Find where the given text appears and provide that cell's center as (x, y) coordinate. 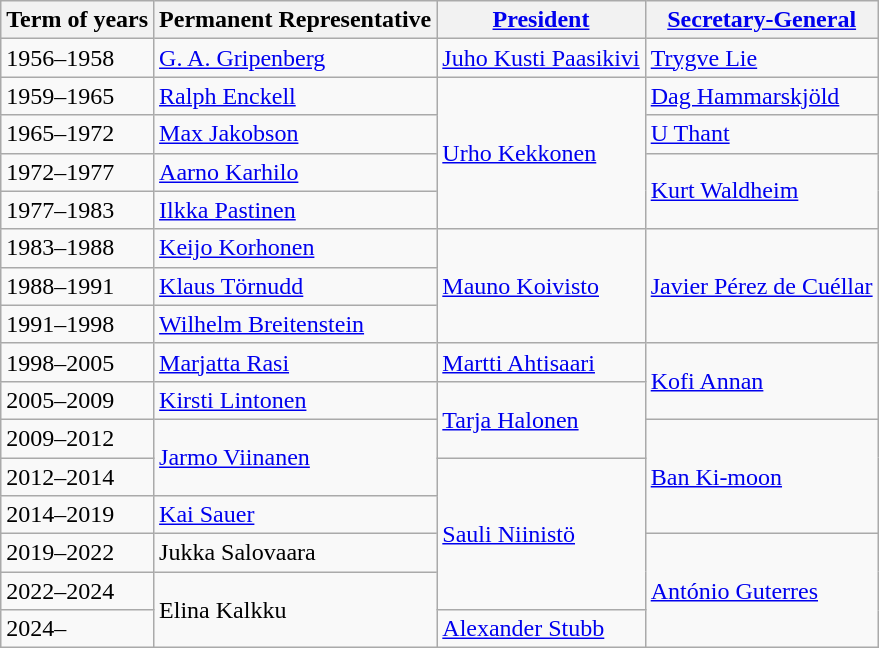
Marjatta Rasi (296, 362)
1956–1958 (78, 58)
António Guterres (762, 591)
Trygve Lie (762, 58)
1998–2005 (78, 362)
Ban Ki-moon (762, 476)
Jukka Salovaara (296, 553)
Aarno Karhilo (296, 172)
Klaus Törnudd (296, 286)
1983–1988 (78, 248)
Sauli Niinistö (541, 534)
1972–1977 (78, 172)
1965–1972 (78, 134)
Kofi Annan (762, 381)
Term of years (78, 20)
Max Jakobson (296, 134)
Ilkka Pastinen (296, 210)
Ralph Enckell (296, 96)
Jarmo Viinanen (296, 457)
Elina Kalkku (296, 610)
Kirsti Lintonen (296, 400)
2014–2019 (78, 515)
Juho Kusti Paasikivi (541, 58)
1977–1983 (78, 210)
Tarja Halonen (541, 419)
Javier Pérez de Cuéllar (762, 286)
President (541, 20)
Mauno Koivisto (541, 286)
2012–2014 (78, 477)
G. A. Gripenberg (296, 58)
2024– (78, 629)
Permanent Representative (296, 20)
1988–1991 (78, 286)
Kai Sauer (296, 515)
Urho Kekkonen (541, 153)
Martti Ahtisaari (541, 362)
Kurt Waldheim (762, 191)
Keijo Korhonen (296, 248)
2005–2009 (78, 400)
1959–1965 (78, 96)
2022–2024 (78, 591)
U Thant (762, 134)
Alexander Stubb (541, 629)
1991–1998 (78, 324)
Dag Hammarskjöld (762, 96)
2019–2022 (78, 553)
Secretary-General (762, 20)
2009–2012 (78, 438)
Wilhelm Breitenstein (296, 324)
